Return (x, y) of the center of cell containing provided text 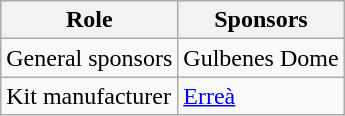
Role (90, 20)
Kit manufacturer (90, 96)
General sponsors (90, 58)
Sponsors (261, 20)
Erreà (261, 96)
Gulbenes Dome (261, 58)
